Detect which cell encompasses the target text, then output its [X, Y] center coordinate. 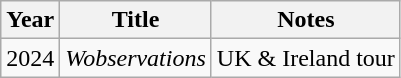
Title [136, 20]
2024 [30, 58]
Notes [306, 20]
Year [30, 20]
Wobservations [136, 58]
UK & Ireland tour [306, 58]
